Determine the (X, Y) coordinate at the center of the cell enclosing the given text.  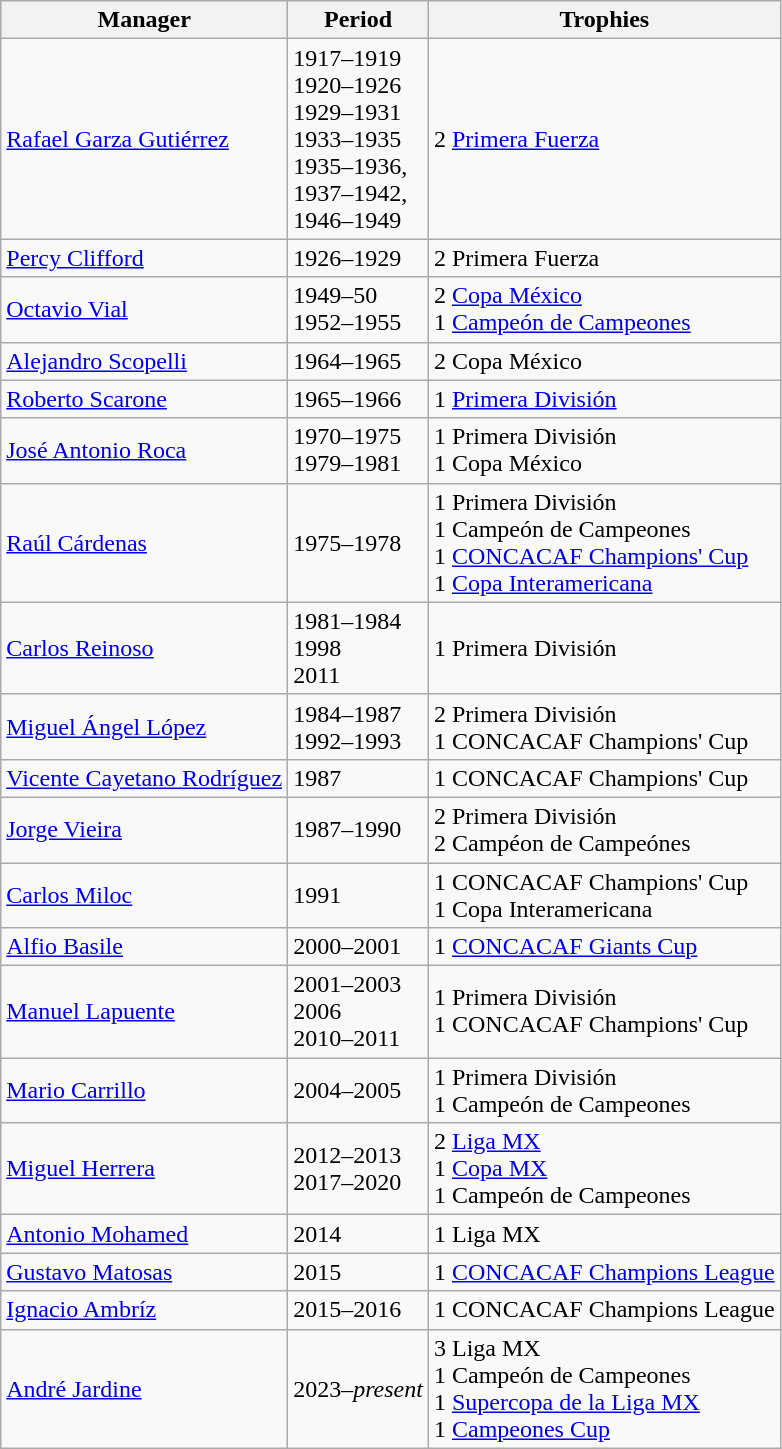
1 Liga MX (604, 1234)
2001–200320062010–2011 (358, 1012)
1984–19871992–1993 (358, 726)
Carlos Reinoso (144, 648)
1926–1929 (358, 258)
1987–1990 (358, 830)
José Antonio Roca (144, 450)
Gustavo Matosas (144, 1272)
2023–present (358, 1388)
1 Primera División1 Campeón de Campeones1 CONCACAF Champions' Cup1 Copa Interamericana (604, 542)
2 Primera División2 Campéon de Campeónes (604, 830)
1 CONCACAF Champions' Cup (604, 778)
1 Primera División1 Campeón de Campeones (604, 1090)
1917–19191920–19261929–19311933–19351935–1936,1937–1942,1946–1949 (358, 139)
1970–19751979–1981 (358, 450)
Rafael Garza Gutiérrez (144, 139)
2014 (358, 1234)
Miguel Herrera (144, 1169)
Percy Clifford (144, 258)
2004–2005 (358, 1090)
Carlos Miloc (144, 894)
Jorge Vieira (144, 830)
1991 (358, 894)
Octavio Vial (144, 310)
1949–501952–1955 (358, 310)
1975–1978 (358, 542)
2015–2016 (358, 1310)
1964–1965 (358, 361)
1 CONCACAF Giants Cup (604, 947)
1987 (358, 778)
1 Primera División1 Copa México (604, 450)
Alejandro Scopelli (144, 361)
2 Liga MX1 Copa MX1 Campeón de Campeones (604, 1169)
2 Primera División1 CONCACAF Champions' Cup (604, 726)
Manuel Lapuente (144, 1012)
1 CONCACAF Champions' Cup1 Copa Interamericana (604, 894)
Manager (144, 20)
Alfio Basile (144, 947)
Antonio Mohamed (144, 1234)
2 Copa México1 Campeón de Campeones (604, 310)
2 Copa México (604, 361)
3 Liga MX1 Campeón de Campeones1 Supercopa de la Liga MX1 Campeones Cup (604, 1388)
Raúl Cárdenas (144, 542)
1 Primera División1 CONCACAF Champions' Cup (604, 1012)
Trophies (604, 20)
2000–2001 (358, 947)
1965–1966 (358, 399)
Mario Carrillo (144, 1090)
Vicente Cayetano Rodríguez (144, 778)
Ignacio Ambríz (144, 1310)
Roberto Scarone (144, 399)
Miguel Ángel López (144, 726)
André Jardine (144, 1388)
2012–20132017–2020 (358, 1169)
2015 (358, 1272)
Period (358, 20)
1981–198419982011 (358, 648)
